Detect which cell encompasses the target text, then output its [x, y] center coordinate. 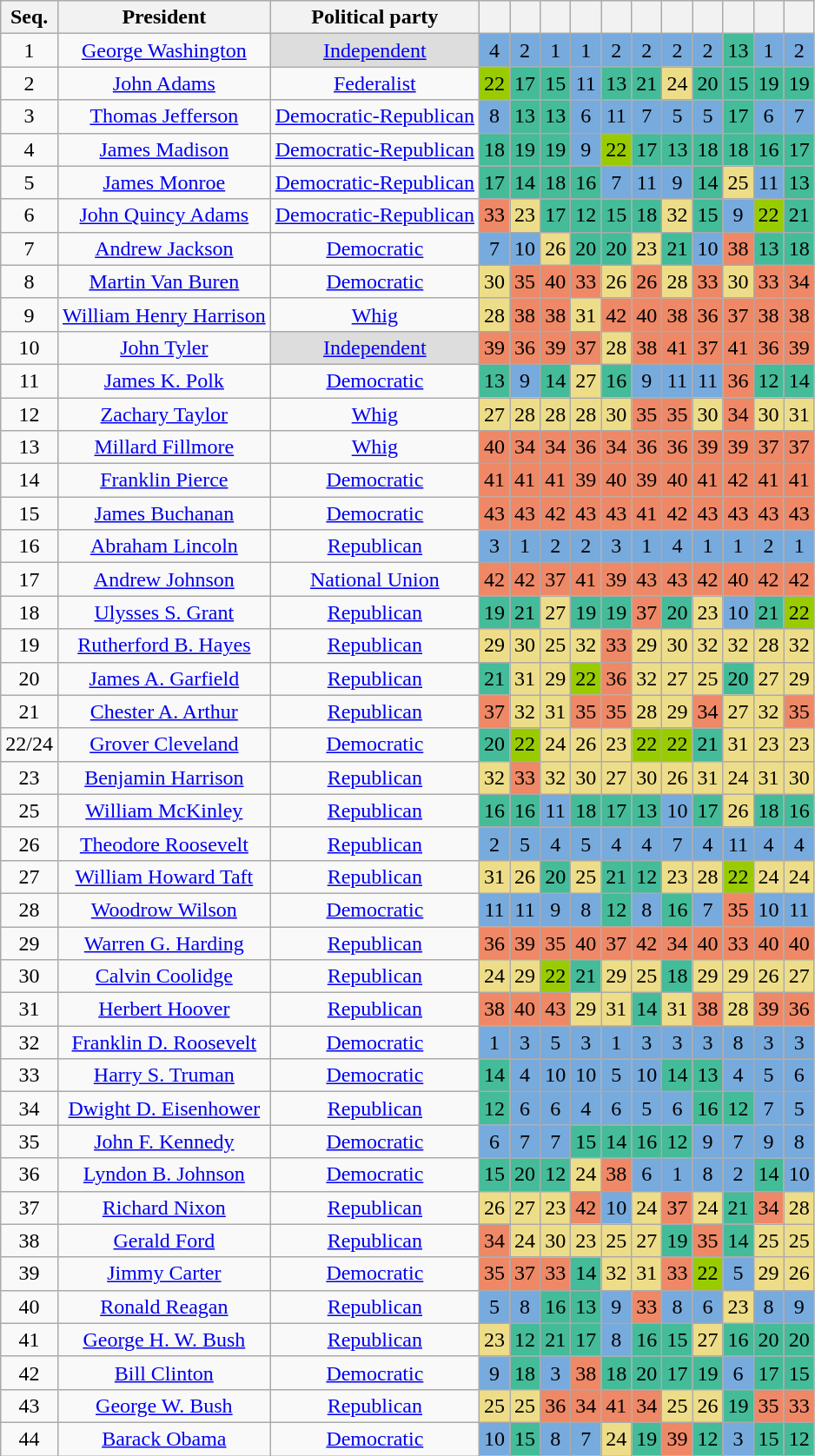
William McKinley [163, 811]
Harry S. Truman [163, 1075]
Woodrow Wilson [163, 910]
James Buchanan [163, 513]
Grover Cleveland [163, 745]
Benjamin Harrison [163, 778]
Lyndon B. Johnson [163, 1175]
44 [30, 1439]
National Union [374, 579]
Richard Nixon [163, 1208]
President [163, 17]
James K. Polk [163, 381]
William Howard Taft [163, 877]
22/24 [30, 745]
Chester A. Arthur [163, 711]
Abraham Lincoln [163, 546]
Rutherford B. Hayes [163, 645]
Dwight D. Eisenhower [163, 1109]
Andrew Jackson [163, 248]
John Quincy Adams [163, 215]
John Adams [163, 83]
Ronald Reagan [163, 1307]
William Henry Harrison [163, 314]
Andrew Johnson [163, 579]
Gerald Ford [163, 1241]
Franklin Pierce [163, 480]
Federalist [374, 83]
James Monroe [163, 182]
James Madison [163, 149]
George W. Bush [163, 1406]
George Washington [163, 50]
George H. W. Bush [163, 1340]
Barack Obama [163, 1439]
Calvin Coolidge [163, 976]
Bill Clinton [163, 1373]
Political party [374, 17]
Martin Van Buren [163, 281]
Millard Fillmore [163, 447]
Theodore Roosevelt [163, 844]
Zachary Taylor [163, 414]
Ulysses S. Grant [163, 612]
Thomas Jefferson [163, 116]
John Tyler [163, 347]
Jimmy Carter [163, 1274]
Herbert Hoover [163, 1009]
John F. Kennedy [163, 1142]
Franklin D. Roosevelt [163, 1042]
Warren G. Harding [163, 943]
James A. Garfield [163, 678]
Seq. [30, 17]
